Identify which cell holds the provided text, then report its (X, Y) central coordinate. 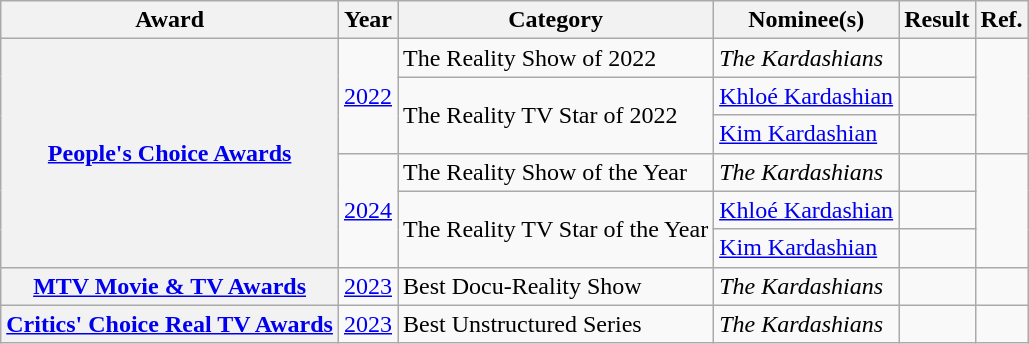
Category (556, 20)
The Reality Show of 2022 (556, 58)
Best Docu-Reality Show (556, 286)
2022 (368, 96)
Critics' Choice Real TV Awards (170, 324)
Nominee(s) (806, 20)
Best Unstructured Series (556, 324)
People's Choice Awards (170, 153)
2024 (368, 210)
MTV Movie & TV Awards (170, 286)
The Reality Show of the Year (556, 172)
The Reality TV Star of 2022 (556, 115)
Award (170, 20)
The Reality TV Star of the Year (556, 229)
Year (368, 20)
Ref. (1002, 20)
Result (937, 20)
